Pinpoint the cell where the given text exists, returning its [x, y] midpoint coordinate. 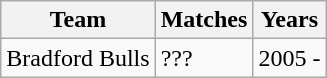
Matches [204, 20]
Bradford Bulls [78, 58]
Years [290, 20]
Team [78, 20]
??? [204, 58]
2005 - [290, 58]
